Find where the given text appears and provide that cell's center as (X, Y) coordinate. 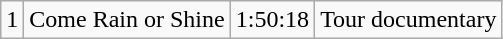
Tour documentary (408, 20)
1 (12, 20)
1:50:18 (272, 20)
Come Rain or Shine (127, 20)
